Provide the [x, y] coordinate of the cell's center where the given text is located.  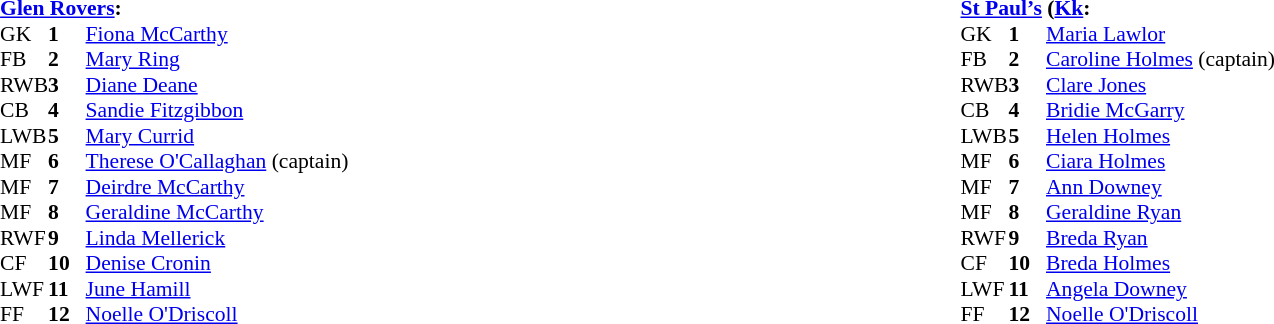
Mary Ring [218, 59]
Geraldine McCarthy [218, 213]
Mary Currid [218, 136]
Diane Deane [218, 85]
Linda Mellerick [218, 238]
Fiona McCarthy [218, 34]
Sandie Fitzgibbon [218, 111]
Therese O'Callaghan (captain) [218, 161]
Denise Cronin [218, 263]
Deirdre McCarthy [218, 187]
June Hamill [218, 289]
